Determine the [X, Y] coordinate at the center of the cell enclosing the given text.  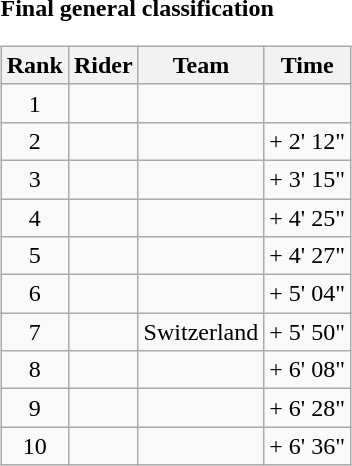
+ 2' 12" [308, 141]
Time [308, 65]
+ 4' 27" [308, 256]
4 [34, 217]
Rider [103, 65]
9 [34, 408]
Team [201, 65]
5 [34, 256]
+ 6' 08" [308, 370]
2 [34, 141]
Rank [34, 65]
+ 6' 28" [308, 408]
1 [34, 103]
Switzerland [201, 332]
+ 3' 15" [308, 179]
7 [34, 332]
+ 5' 50" [308, 332]
3 [34, 179]
+ 5' 04" [308, 294]
6 [34, 294]
+ 6' 36" [308, 446]
8 [34, 370]
10 [34, 446]
+ 4' 25" [308, 217]
